Extract the [X, Y] coordinate from the center of the cell holding the provided text.  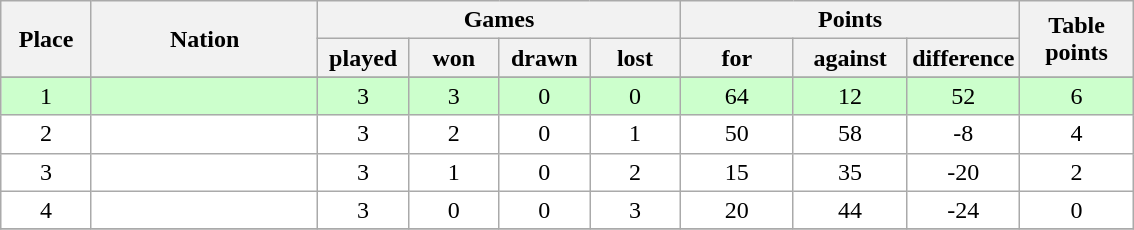
Place [46, 39]
Points [850, 20]
35 [850, 172]
58 [850, 134]
-20 [964, 172]
against [850, 58]
played [364, 58]
won [454, 58]
Games [499, 20]
Nation [204, 39]
-8 [964, 134]
52 [964, 96]
50 [736, 134]
15 [736, 172]
for [736, 58]
-24 [964, 210]
drawn [544, 58]
difference [964, 58]
44 [850, 210]
64 [736, 96]
12 [850, 96]
Tablepoints [1076, 39]
6 [1076, 96]
20 [736, 210]
lost [636, 58]
